For the text-containing cell, return its midpoint in (X, Y) coordinate format. 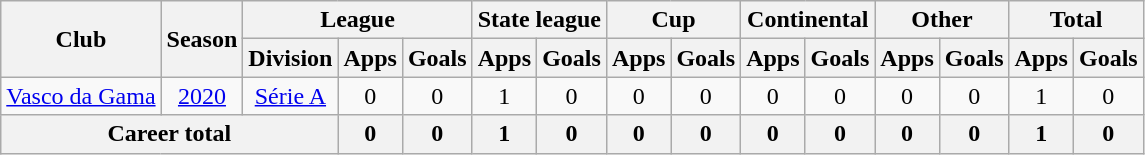
Cup (673, 20)
Season (202, 39)
League (358, 20)
Total (1076, 20)
Club (81, 39)
2020 (202, 96)
State league (539, 20)
Vasco da Gama (81, 96)
Division (290, 58)
Career total (170, 134)
Continental (808, 20)
Other (942, 20)
Série A (290, 96)
